Return the [X, Y] coordinate for the center point of the cell that contains the specified text.  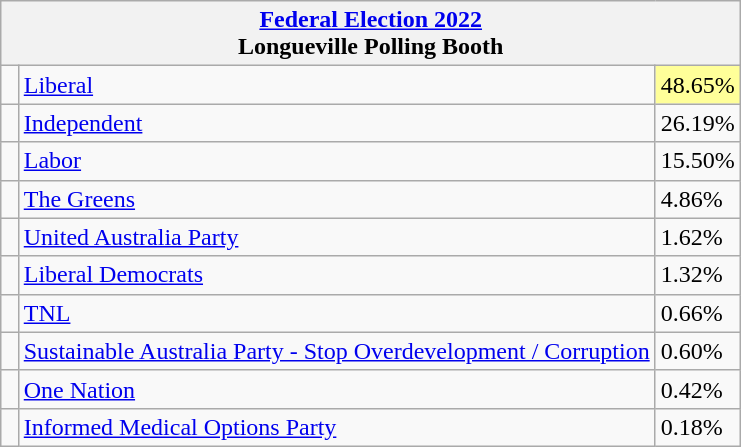
Federal Election 2022Longueville Polling Booth [370, 34]
0.60% [698, 351]
0.66% [698, 313]
TNL [336, 313]
United Australia Party [336, 237]
One Nation [336, 389]
Liberal Democrats [336, 275]
1.32% [698, 275]
Labor [336, 161]
The Greens [336, 199]
48.65% [698, 85]
Independent [336, 123]
4.86% [698, 199]
Liberal [336, 85]
Sustainable Australia Party - Stop Overdevelopment / Corruption [336, 351]
Informed Medical Options Party [336, 427]
26.19% [698, 123]
15.50% [698, 161]
0.42% [698, 389]
1.62% [698, 237]
0.18% [698, 427]
